Pinpoint the cell where the given text exists, returning its [X, Y] midpoint coordinate. 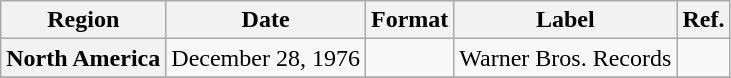
North America [84, 58]
Date [266, 20]
Ref. [704, 20]
Region [84, 20]
December 28, 1976 [266, 58]
Format [409, 20]
Label [566, 20]
Warner Bros. Records [566, 58]
